Determine the (x, y) coordinate at the center of the cell enclosing the given text.  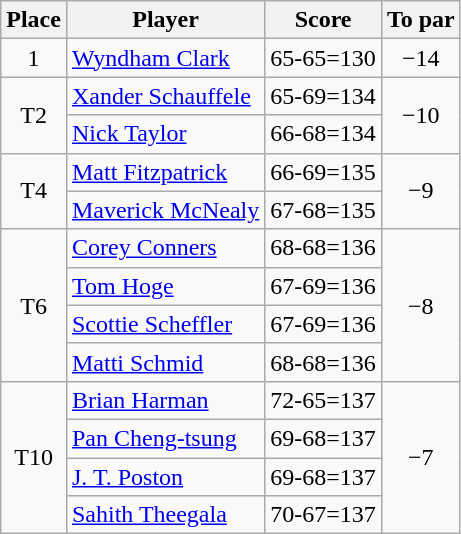
Tom Hoge (165, 286)
−8 (420, 305)
Place (34, 20)
72-65=137 (324, 400)
To par (420, 20)
65-65=130 (324, 58)
70-67=137 (324, 515)
Xander Schauffele (165, 96)
Matti Schmid (165, 362)
66-69=135 (324, 172)
T2 (34, 115)
65-69=134 (324, 96)
Matt Fitzpatrick (165, 172)
Wyndham Clark (165, 58)
T4 (34, 191)
Maverick McNealy (165, 210)
T6 (34, 305)
1 (34, 58)
66-68=134 (324, 134)
Brian Harman (165, 400)
T10 (34, 457)
Score (324, 20)
Player (165, 20)
Sahith Theegala (165, 515)
−9 (420, 191)
Pan Cheng-tsung (165, 438)
Nick Taylor (165, 134)
−14 (420, 58)
−10 (420, 115)
Corey Conners (165, 248)
J. T. Poston (165, 477)
Scottie Scheffler (165, 324)
−7 (420, 457)
67-68=135 (324, 210)
